Detect which cell encompasses the target text, then output its (x, y) center coordinate. 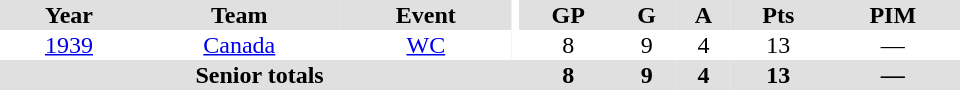
Pts (778, 15)
Year (69, 15)
WC (426, 45)
Event (426, 15)
GP (568, 15)
A (704, 15)
PIM (893, 15)
Senior totals (260, 75)
1939 (69, 45)
Canada (240, 45)
G (646, 15)
Team (240, 15)
